Determine the [X, Y] coordinate at the center of the cell enclosing the given text.  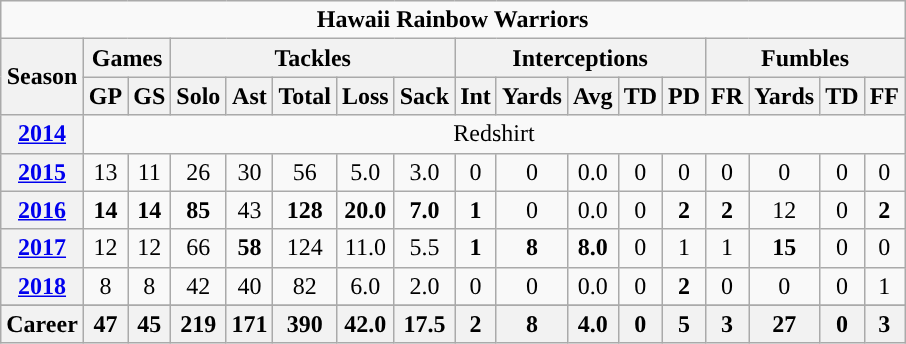
2017 [42, 248]
26 [198, 172]
2.0 [424, 286]
3.0 [424, 172]
6.0 [365, 286]
11.0 [365, 248]
7.0 [424, 210]
27 [784, 324]
Redshirt [494, 134]
128 [305, 210]
5 [684, 324]
Loss [365, 96]
Hawaii Rainbow Warriors [453, 20]
2014 [42, 134]
82 [305, 286]
FR [728, 96]
GP [105, 96]
Career [42, 324]
5.5 [424, 248]
Fumbles [806, 58]
390 [305, 324]
Avg [592, 96]
45 [150, 324]
40 [250, 286]
30 [250, 172]
2018 [42, 286]
Solo [198, 96]
Interceptions [580, 58]
4.0 [592, 324]
5.0 [365, 172]
42.0 [365, 324]
42 [198, 286]
58 [250, 248]
17.5 [424, 324]
Games [126, 58]
13 [105, 172]
FF [884, 96]
56 [305, 172]
2015 [42, 172]
Sack [424, 96]
Tackles [313, 58]
Season [42, 77]
20.0 [365, 210]
66 [198, 248]
8.0 [592, 248]
Total [305, 96]
85 [198, 210]
47 [105, 324]
219 [198, 324]
11 [150, 172]
Int [476, 96]
PD [684, 96]
2016 [42, 210]
GS [150, 96]
124 [305, 248]
171 [250, 324]
15 [784, 248]
Ast [250, 96]
43 [250, 210]
